Pinpoint the cell where the given text exists, returning its (x, y) midpoint coordinate. 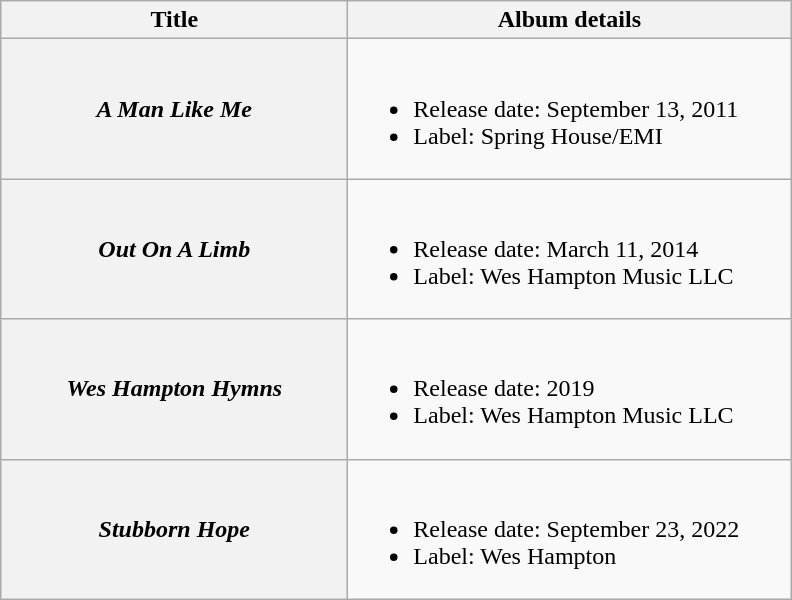
Release date: 2019Label: Wes Hampton Music LLC (570, 389)
Title (174, 20)
Release date: March 11, 2014Label: Wes Hampton Music LLC (570, 249)
Wes Hampton Hymns (174, 389)
Release date: September 23, 2022Label: Wes Hampton (570, 529)
Release date: September 13, 2011Label: Spring House/EMI (570, 109)
Album details (570, 20)
Stubborn Hope (174, 529)
Out On A Limb (174, 249)
A Man Like Me (174, 109)
